Provide the [x, y] coordinate of the cell's center where the given text is located.  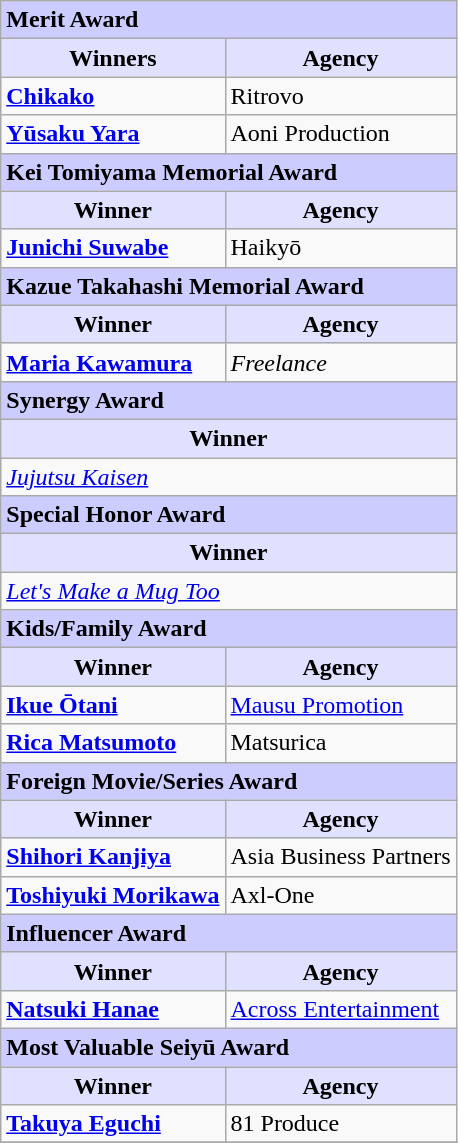
Junichi Suwabe [113, 248]
Shihori Kanjiya [113, 857]
Chikako [113, 96]
Winners [113, 58]
Rica Matsumoto [113, 743]
Ikue Ōtani [113, 705]
Haikyō [340, 248]
Natsuki Hanae [113, 1009]
Merit Award [228, 20]
Ritrovo [340, 96]
Let's Make a Mug Too [228, 591]
Influencer Award [228, 933]
81 Produce [340, 1124]
Matsurica [340, 743]
Special Honor Award [228, 515]
Kei Tomiyama Memorial Award [228, 172]
Asia Business Partners [340, 857]
Maria Kawamura [113, 362]
Aoni Production [340, 134]
Axl-One [340, 895]
Jujutsu Kaisen [228, 477]
Takuya Eguchi [113, 1124]
Kids/Family Award [228, 629]
Yūsaku Yara [113, 134]
Toshiyuki Morikawa [113, 895]
Mausu Promotion [340, 705]
Kazue Takahashi Memorial Award [228, 286]
Foreign Movie/Series Award [228, 781]
Synergy Award [228, 400]
Most Valuable Seiyū Award [228, 1047]
Across Entertainment [340, 1009]
Freelance [340, 362]
